Output the [X, Y] coordinate of the center of the cell containing the given text.  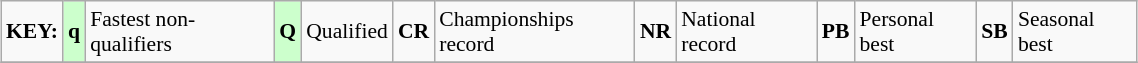
Q [288, 32]
Personal best [916, 32]
KEY: [32, 32]
NR [656, 32]
National record [746, 32]
SB [994, 32]
Qualified [347, 32]
q [74, 32]
CR [414, 32]
Seasonal best [1075, 32]
PB [836, 32]
Fastest non-qualifiers [180, 32]
Championships record [534, 32]
